For the text-containing cell, return its midpoint in (x, y) coordinate format. 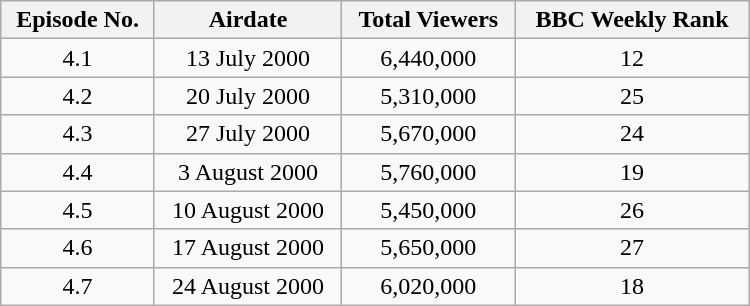
4.5 (78, 210)
5,310,000 (428, 96)
4.6 (78, 248)
13 July 2000 (248, 58)
BBC Weekly Rank (632, 20)
18 (632, 286)
6,020,000 (428, 286)
3 August 2000 (248, 172)
17 August 2000 (248, 248)
4.2 (78, 96)
20 July 2000 (248, 96)
5,650,000 (428, 248)
27 July 2000 (248, 134)
24 (632, 134)
4.3 (78, 134)
24 August 2000 (248, 286)
4.7 (78, 286)
25 (632, 96)
4.4 (78, 172)
27 (632, 248)
Airdate (248, 20)
Total Viewers (428, 20)
12 (632, 58)
5,450,000 (428, 210)
4.1 (78, 58)
5,670,000 (428, 134)
26 (632, 210)
5,760,000 (428, 172)
10 August 2000 (248, 210)
19 (632, 172)
6,440,000 (428, 58)
Episode No. (78, 20)
